Search for the cell housing the specified text and yield its (x, y) center coordinate. 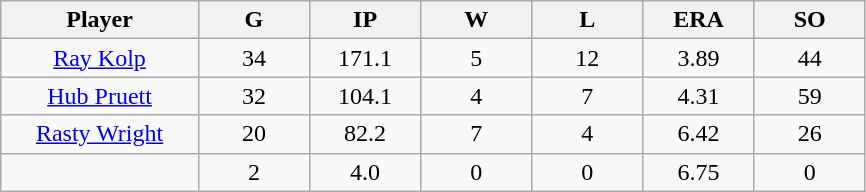
Hub Pruett (100, 96)
Ray Kolp (100, 58)
171.1 (364, 58)
SO (810, 20)
Player (100, 20)
Rasty Wright (100, 134)
5 (476, 58)
G (254, 20)
IP (364, 20)
20 (254, 134)
3.89 (698, 58)
26 (810, 134)
2 (254, 172)
L (588, 20)
W (476, 20)
12 (588, 58)
34 (254, 58)
32 (254, 96)
ERA (698, 20)
59 (810, 96)
104.1 (364, 96)
6.42 (698, 134)
82.2 (364, 134)
4.0 (364, 172)
6.75 (698, 172)
4.31 (698, 96)
44 (810, 58)
